Capture the cell that displays the provided text and extract its [X, Y] central coordinate. 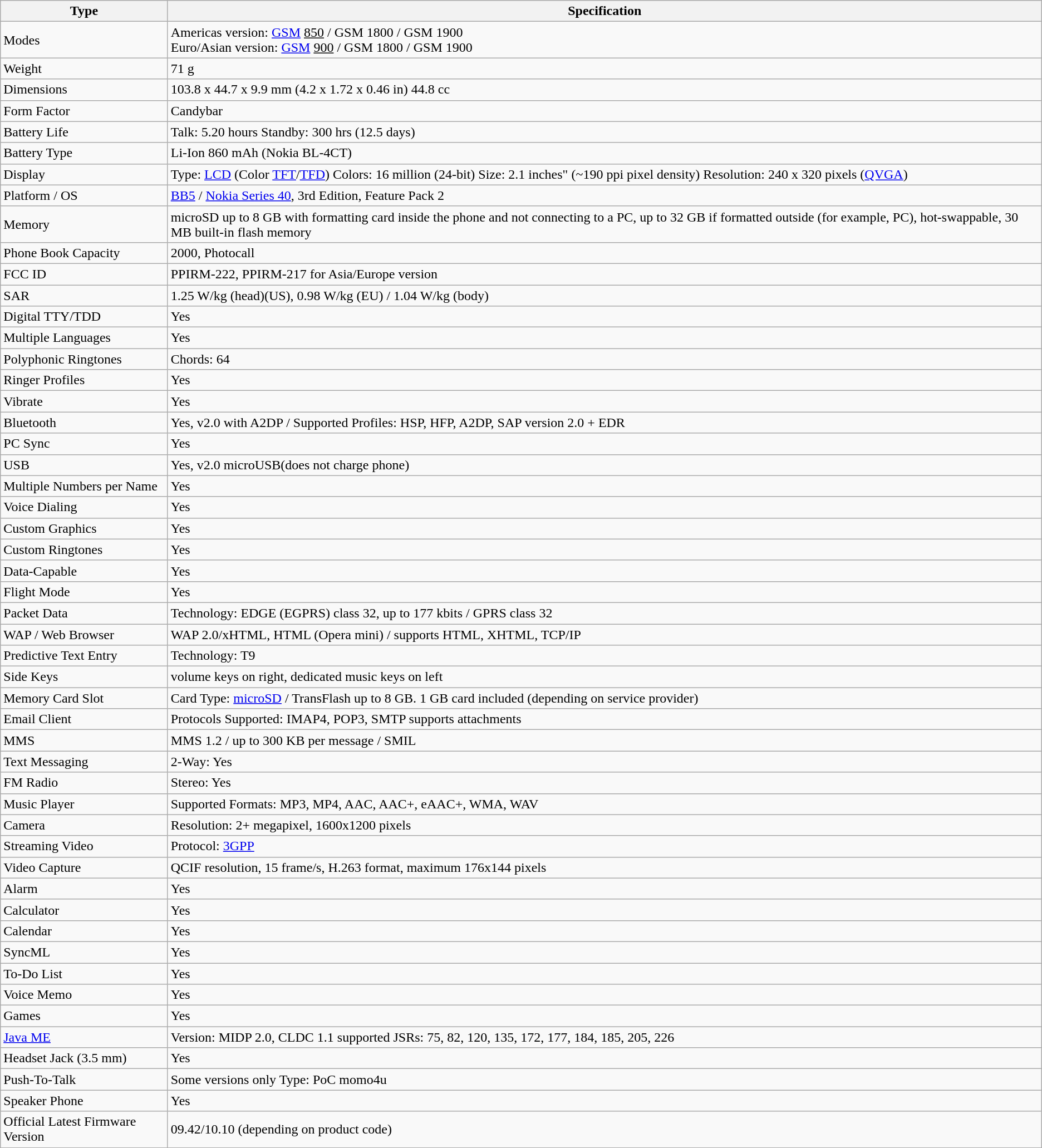
WAP / Web Browser [84, 634]
Card Type: microSD / TransFlash up to 8 GB. 1 GB card included (depending on service provider) [604, 698]
Side Keys [84, 677]
Americas version: GSM 850 / GSM 1800 / GSM 1900Euro/Asian version: GSM 900 / GSM 1800 / GSM 1900 [604, 40]
Form Factor [84, 111]
Multiple Numbers per Name [84, 486]
Flight Mode [84, 592]
Candybar [604, 111]
1.25 W/kg (head)(US), 0.98 W/kg (EU) / 1.04 W/kg (body) [604, 296]
71 g [604, 68]
Technology: T9 [604, 656]
Custom Graphics [84, 528]
PPIRM-222, PPIRM-217 for Asia/Europe version [604, 274]
Calculator [84, 910]
Video Capture [84, 867]
Bluetooth [84, 423]
FM Radio [84, 783]
Battery Type [84, 153]
Weight [84, 68]
Email Client [84, 719]
Supported Formats: MP3, MP4, AAC, AAC+, eAAC+, WMA, WAV [604, 804]
Version: MIDP 2.0, CLDC 1.1 supported JSRs: 75, 82, 120, 135, 172, 177, 184, 185, 205, 226 [604, 1037]
Music Player [84, 804]
Memory [84, 224]
Specification [604, 11]
volume keys on right, dedicated music keys on left [604, 677]
To-Do List [84, 974]
Resolution: 2+ megapixel, 1600x1200 pixels [604, 825]
Push-To-Talk [84, 1080]
Predictive Text Entry [84, 656]
Phone Book Capacity [84, 253]
Memory Card Slot [84, 698]
Type: LCD (Color TFT/TFD) Colors: 16 million (24-bit) Size: 2.1 inches" (~190 ppi pixel density) Resolution: 240 x 320 pixels (QVGA) [604, 174]
Ringer Profiles [84, 380]
Voice Dialing [84, 507]
103.8 x 44.7 x 9.9 mm (4.2 x 1.72 x 0.46 in) 44.8 cc [604, 90]
Technology: EDGE (EGPRS) class 32, up to 177 kbits / GPRS class 32 [604, 613]
Polyphonic Ringtones [84, 359]
Some versions only Type: PoC momo4u [604, 1080]
Type [84, 11]
Streaming Video [84, 846]
QCIF resolution, 15 frame/s, H.263 format, maximum 176x144 pixels [604, 867]
Speaker Phone [84, 1101]
2-Way: Yes [604, 762]
Chords: 64 [604, 359]
SyncML [84, 952]
Camera [84, 825]
Dimensions [84, 90]
PC Sync [84, 444]
Battery Life [84, 132]
Yes, v2.0 microUSB(does not charge phone) [604, 465]
SAR [84, 296]
2000, Photocall [604, 253]
BB5 / Nokia Series 40, 3rd Edition, Feature Pack 2 [604, 195]
MMS 1.2 / up to 300 KB per message / SMIL [604, 740]
Calendar [84, 931]
Yes, v2.0 with A2DP / Supported Profiles: HSP, HFP, A2DP, SAP version 2.0 + EDR [604, 423]
Protocol: 3GPP [604, 846]
Custom Ringtones [84, 550]
WAP 2.0/xHTML, HTML (Opera mini) / supports HTML, XHTML, TCP/IP [604, 634]
Games [84, 1016]
Headset Jack (3.5 mm) [84, 1058]
Vibrate [84, 401]
Alarm [84, 889]
Protocols Supported: IMAP4, POP3, SMTP supports attachments [604, 719]
MMS [84, 740]
Digital TTY/TDD [84, 317]
FCC ID [84, 274]
Stereo: Yes [604, 783]
Official Latest Firmware Version [84, 1129]
Talk: 5.20 hours Standby: 300 hrs (12.5 days) [604, 132]
Modes [84, 40]
Java ME [84, 1037]
Text Messaging [84, 762]
Multiple Languages [84, 338]
Packet Data [84, 613]
Display [84, 174]
Data-Capable [84, 571]
Platform / OS [84, 195]
09.42/10.10 (depending on product code) [604, 1129]
USB [84, 465]
Li-Ion 860 mAh (Nokia BL-4CT) [604, 153]
Voice Memo [84, 995]
